Return the (X, Y) coordinate for the center point of the cell that contains the specified text.  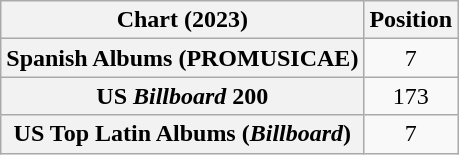
173 (411, 96)
Chart (2023) (182, 20)
Position (411, 20)
Spanish Albums (PROMUSICAE) (182, 58)
US Billboard 200 (182, 96)
US Top Latin Albums (Billboard) (182, 134)
